Locate the cell with the specified text and output its [X, Y] center coordinate. 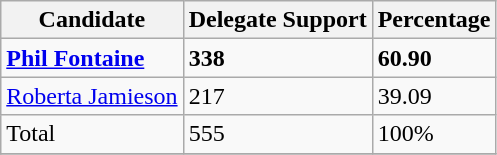
555 [278, 134]
217 [278, 96]
100% [434, 134]
338 [278, 58]
Candidate [92, 20]
Delegate Support [278, 20]
Roberta Jamieson [92, 96]
Total [92, 134]
39.09 [434, 96]
Phil Fontaine [92, 58]
Percentage [434, 20]
60.90 [434, 58]
